Return the [x, y] coordinate for the center point of the cell that contains the specified text.  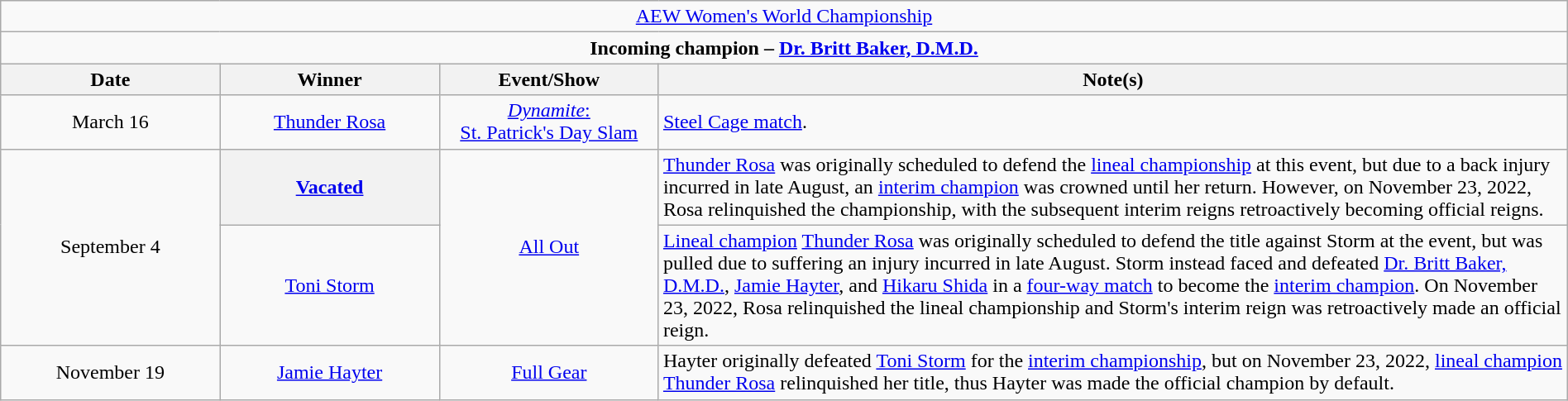
Thunder Rosa [329, 122]
Event/Show [549, 79]
All Out [549, 247]
Dynamite:St. Patrick's Day Slam [549, 122]
Jamie Hayter [329, 372]
Incoming champion – Dr. Britt Baker, D.M.D. [784, 48]
November 19 [111, 372]
March 16 [111, 122]
AEW Women's World Championship [784, 17]
Note(s) [1113, 79]
September 4 [111, 247]
Toni Storm [329, 285]
Date [111, 79]
Vacated [329, 187]
Full Gear [549, 372]
Winner [329, 79]
Steel Cage match. [1113, 122]
